Extract the (X, Y) coordinate from the center of the cell holding the provided text.  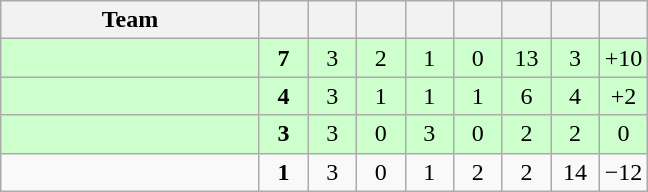
+10 (624, 58)
−12 (624, 172)
7 (284, 58)
6 (526, 96)
14 (576, 172)
13 (526, 58)
Team (130, 20)
+2 (624, 96)
